Determine the [x, y] coordinate at the center of the cell enclosing the given text.  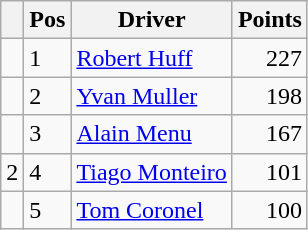
Driver [152, 20]
100 [270, 210]
Yvan Muller [152, 96]
3 [48, 134]
4 [48, 172]
Tom Coronel [152, 210]
Pos [48, 20]
Alain Menu [152, 134]
101 [270, 172]
227 [270, 58]
1 [48, 58]
Tiago Monteiro [152, 172]
Robert Huff [152, 58]
167 [270, 134]
Points [270, 20]
5 [48, 210]
198 [270, 96]
